For the text-containing cell, return its midpoint in (x, y) coordinate format. 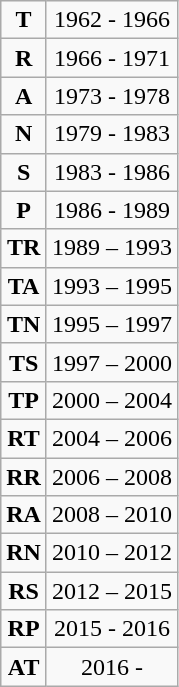
2012 – 2015 (112, 591)
RP (24, 629)
TA (24, 286)
2016 - (112, 667)
AT (24, 667)
TP (24, 400)
1983 - 1986 (112, 172)
1962 - 1966 (112, 20)
TS (24, 362)
RT (24, 438)
1966 - 1971 (112, 58)
P (24, 210)
2000 – 2004 (112, 400)
2004 – 2006 (112, 438)
T (24, 20)
2006 – 2008 (112, 477)
S (24, 172)
RR (24, 477)
TR (24, 248)
2008 – 2010 (112, 515)
RS (24, 591)
1995 – 1997 (112, 324)
RN (24, 553)
TN (24, 324)
2015 - 2016 (112, 629)
A (24, 96)
1997 – 2000 (112, 362)
1986 - 1989 (112, 210)
RA (24, 515)
1973 - 1978 (112, 96)
R (24, 58)
2010 – 2012 (112, 553)
1993 – 1995 (112, 286)
1979 - 1983 (112, 134)
N (24, 134)
1989 – 1993 (112, 248)
